Find where the given text appears and provide that cell's center as (X, Y) coordinate. 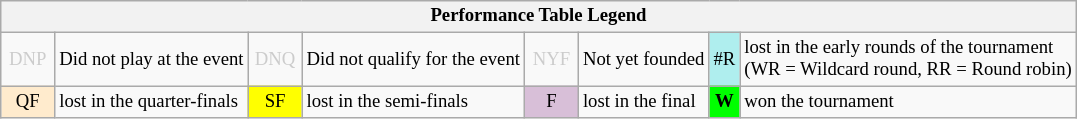
Performance Table Legend (538, 16)
DNP (28, 60)
Did not play at the event (152, 60)
SF (275, 102)
DNQ (275, 60)
lost in the early rounds of the tournament(WR = Wildcard round, RR = Round robin) (908, 60)
NYF (551, 60)
lost in the quarter-finals (152, 102)
Not yet founded (643, 60)
lost in the final (643, 102)
F (551, 102)
Did not qualify for the event (413, 60)
#R (724, 60)
QF (28, 102)
lost in the semi-finals (413, 102)
won the tournament (908, 102)
W (724, 102)
